Return the (X, Y) coordinate for the center point of the cell that contains the specified text.  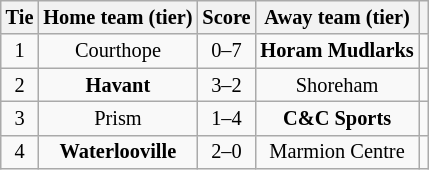
Home team (tier) (118, 17)
Havant (118, 85)
1 (20, 51)
Horam Mudlarks (336, 51)
C&C Sports (336, 118)
Shoreham (336, 85)
3 (20, 118)
Marmion Centre (336, 152)
Prism (118, 118)
Tie (20, 17)
Waterlooville (118, 152)
2–0 (226, 152)
Courthope (118, 51)
3–2 (226, 85)
Score (226, 17)
1–4 (226, 118)
Away team (tier) (336, 17)
2 (20, 85)
0–7 (226, 51)
4 (20, 152)
